For the text-containing cell, return its midpoint in (X, Y) coordinate format. 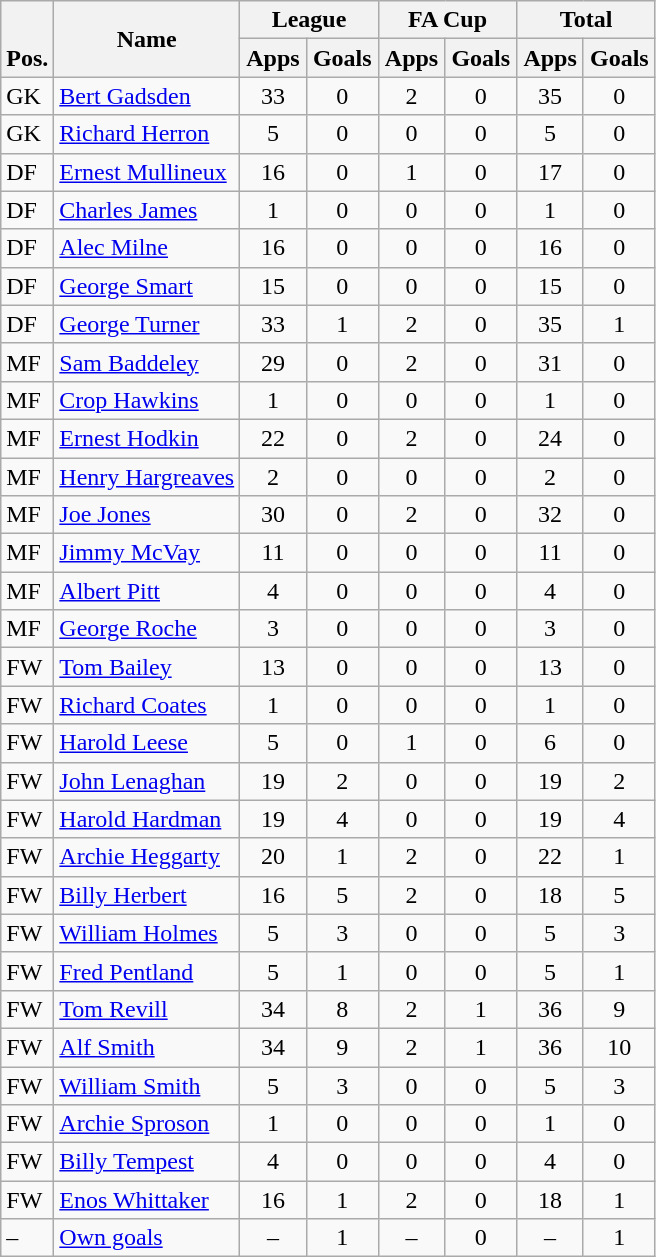
Alf Smith (147, 1047)
Jimmy McVay (147, 553)
Alec Milne (147, 248)
Ernest Hodkin (147, 438)
Albert Pitt (147, 591)
Joe Jones (147, 515)
Enos Whittaker (147, 1200)
Bert Gadsden (147, 96)
Ernest Mullineux (147, 172)
Harold Leese (147, 743)
Archie Heggarty (147, 857)
Sam Baddeley (147, 362)
Tom Bailey (147, 667)
Pos. (28, 39)
Own goals (147, 1238)
Fred Pentland (147, 971)
Tom Revill (147, 1009)
George Roche (147, 629)
Name (147, 39)
8 (342, 1009)
FA Cup (448, 20)
John Lenaghan (147, 781)
Harold Hardman (147, 819)
Charles James (147, 210)
30 (274, 515)
George Turner (147, 324)
League (310, 20)
William Smith (147, 1085)
William Holmes (147, 933)
Billy Herbert (147, 895)
George Smart (147, 286)
20 (274, 857)
17 (550, 172)
Richard Herron (147, 134)
29 (274, 362)
6 (550, 743)
Total (586, 20)
31 (550, 362)
Henry Hargreaves (147, 477)
Crop Hawkins (147, 400)
Archie Sproson (147, 1124)
32 (550, 515)
24 (550, 438)
Billy Tempest (147, 1162)
10 (619, 1047)
Richard Coates (147, 705)
